Search for the cell housing the specified text and yield its [x, y] center coordinate. 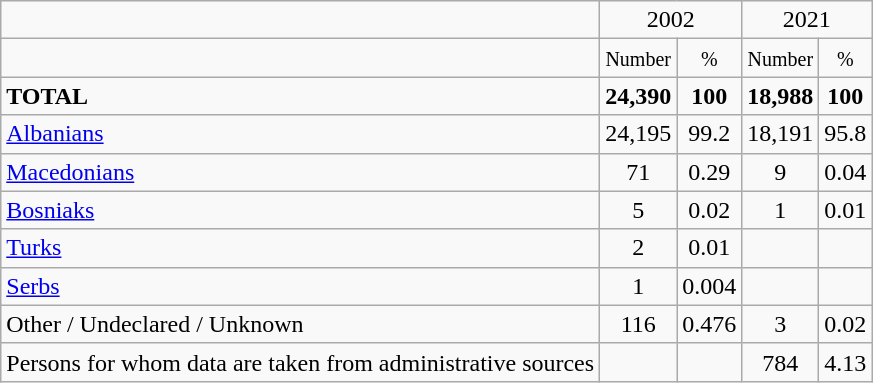
Serbs [300, 286]
116 [638, 324]
18,988 [780, 96]
2 [638, 248]
0.004 [710, 286]
24,390 [638, 96]
Other / Undeclared / Unknown [300, 324]
95.8 [846, 134]
0.04 [846, 172]
Macedonians [300, 172]
3 [780, 324]
0.476 [710, 324]
4.13 [846, 362]
TOTAL [300, 96]
18,191 [780, 134]
Bosniaks [300, 210]
9 [780, 172]
Albanians [300, 134]
5 [638, 210]
24,195 [638, 134]
784 [780, 362]
2021 [807, 20]
2002 [671, 20]
99.2 [710, 134]
71 [638, 172]
Persons for whom data are taken from administrative sources [300, 362]
0.29 [710, 172]
Turks [300, 248]
